Identify which cell holds the provided text, then report its (X, Y) central coordinate. 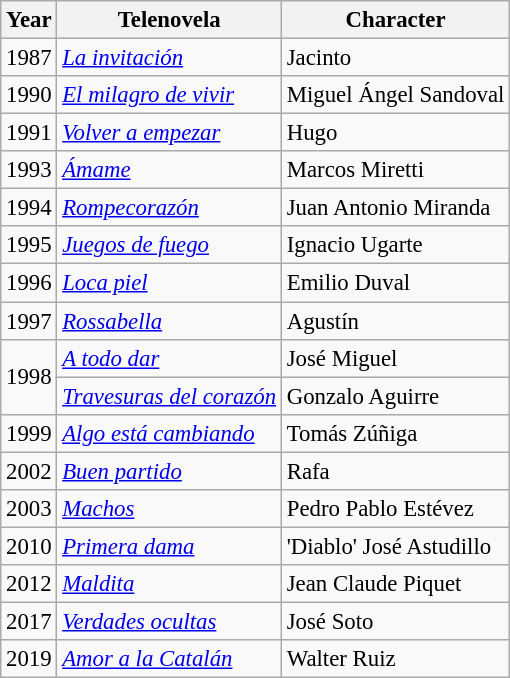
Machos (170, 509)
2017 (29, 621)
Rossabella (170, 321)
El milagro de vivir (170, 95)
Volver a empezar (170, 133)
Amor a la Catalán (170, 659)
Loca piel (170, 283)
Jacinto (395, 58)
Rompecorazón (170, 208)
José Miguel (395, 358)
Emilio Duval (395, 283)
Agustín (395, 321)
Gonzalo Aguirre (395, 396)
Character (395, 20)
Marcos Miretti (395, 170)
Rafa (395, 471)
'Diablo' José Astudillo (395, 546)
Walter Ruiz (395, 659)
Tomás Zúñiga (395, 433)
2002 (29, 471)
2010 (29, 546)
2003 (29, 509)
2019 (29, 659)
Travesuras del corazón (170, 396)
Verdades ocultas (170, 621)
Pedro Pablo Estévez (395, 509)
Jean Claude Piquet (395, 584)
A todo dar (170, 358)
La invitación (170, 58)
Ignacio Ugarte (395, 245)
Hugo (395, 133)
1994 (29, 208)
1998 (29, 376)
Year (29, 20)
Buen partido (170, 471)
Telenovela (170, 20)
1987 (29, 58)
Juan Antonio Miranda (395, 208)
1997 (29, 321)
2012 (29, 584)
Miguel Ángel Sandoval (395, 95)
Primera dama (170, 546)
1995 (29, 245)
1991 (29, 133)
Algo está cambiando (170, 433)
1993 (29, 170)
1999 (29, 433)
1996 (29, 283)
José Soto (395, 621)
Ámame (170, 170)
Maldita (170, 584)
Juegos de fuego (170, 245)
1990 (29, 95)
